For the text-containing cell, return its midpoint in (X, Y) coordinate format. 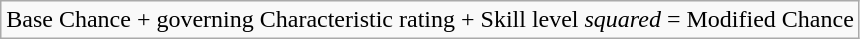
Base Chance + governing Characteristic rating + Skill level squared = Modified Chance (430, 20)
